Extract the (X, Y) coordinate from the center of the cell holding the provided text.  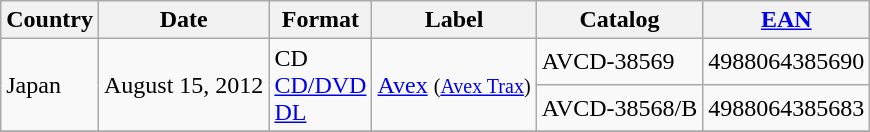
Catalog (620, 20)
AVCD-38568/B (620, 108)
August 15, 2012 (183, 85)
AVCD-38569 (620, 62)
4988064385690 (786, 62)
Country (50, 20)
4988064385683 (786, 108)
Format (320, 20)
CDCD/DVDDL (320, 85)
Japan (50, 85)
EAN (786, 20)
Date (183, 20)
Label (454, 20)
Avex (Avex Trax) (454, 85)
